From the cell containing the given text, extract its center point as [x, y] coordinate. 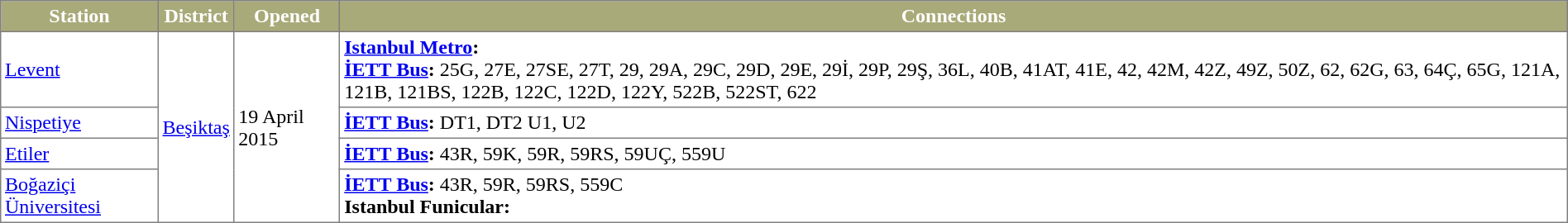
Station [79, 17]
Etiler [79, 154]
19 April 2015 [287, 127]
District [196, 17]
Boğaziçi Üniversitesi [79, 196]
Levent [79, 69]
Connections [954, 17]
İETT Bus: DT1, DT2 U1, U2 [954, 123]
İETT Bus: 43R, 59K, 59R, 59RS, 59UÇ, 559U [954, 154]
İETT Bus: 43R, 59R, 59RS, 559C Istanbul Funicular: [954, 196]
Opened [287, 17]
Beşiktaş [196, 127]
Nispetiye [79, 123]
